Pinpoint the cell where the given text exists, returning its (X, Y) midpoint coordinate. 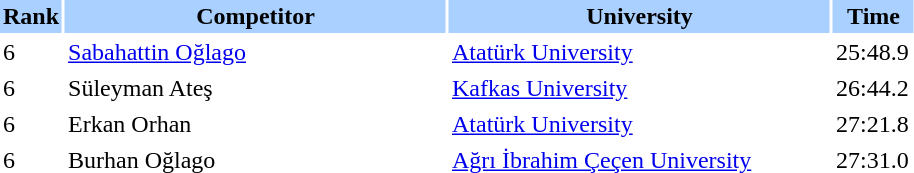
27:21.8 (874, 124)
Sabahattin Oğlago (256, 52)
25:48.9 (874, 52)
Süleyman Ateş (256, 88)
Erkan Orhan (256, 124)
Time (874, 16)
Kafkas University (640, 88)
Competitor (256, 16)
26:44.2 (874, 88)
University (640, 16)
Rank (31, 16)
